Extract the [X, Y] coordinate from the center of the cell holding the provided text.  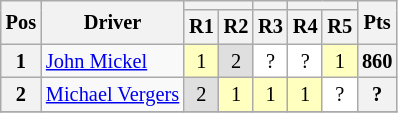
Driver [112, 22]
Michael Vergers [112, 94]
R1 [202, 27]
R2 [236, 27]
Pos [21, 22]
R3 [270, 27]
860 [377, 61]
R5 [340, 27]
Pts [377, 22]
John Mickel [112, 61]
R4 [306, 27]
